Return the (X, Y) coordinate for the center point of the cell that contains the specified text.  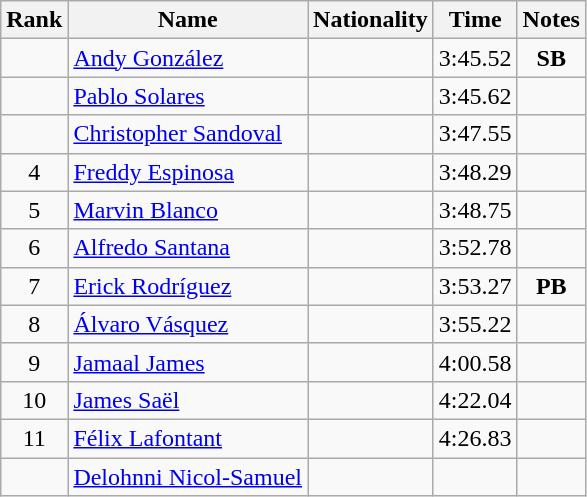
Notes (551, 20)
Freddy Espinosa (188, 172)
4:22.04 (475, 400)
Name (188, 20)
Pablo Solares (188, 96)
3:53.27 (475, 286)
11 (34, 438)
8 (34, 324)
Nationality (371, 20)
6 (34, 248)
Álvaro Vásquez (188, 324)
4:00.58 (475, 362)
3:52.78 (475, 248)
3:48.29 (475, 172)
9 (34, 362)
Jamaal James (188, 362)
Alfredo Santana (188, 248)
PB (551, 286)
Erick Rodríguez (188, 286)
3:45.62 (475, 96)
7 (34, 286)
3:47.55 (475, 134)
4:26.83 (475, 438)
4 (34, 172)
3:55.22 (475, 324)
Félix Lafontant (188, 438)
3:45.52 (475, 58)
Rank (34, 20)
Andy González (188, 58)
Christopher Sandoval (188, 134)
SB (551, 58)
Time (475, 20)
Delohnni Nicol-Samuel (188, 477)
3:48.75 (475, 210)
James Saël (188, 400)
Marvin Blanco (188, 210)
5 (34, 210)
10 (34, 400)
